Output the (x, y) coordinate of the center of the cell containing the given text.  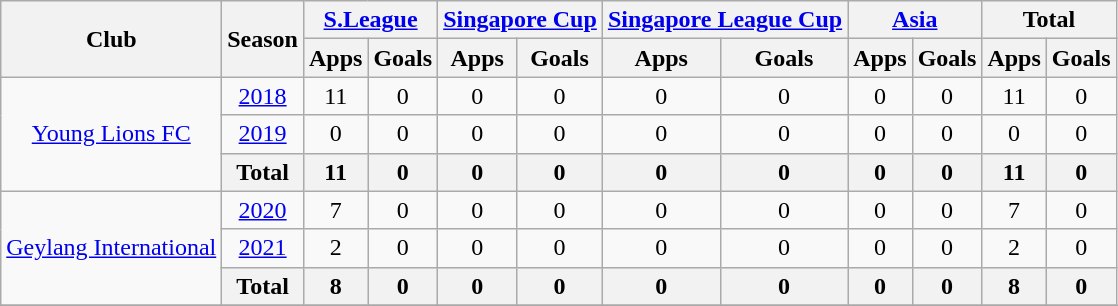
2020 (263, 210)
S.League (370, 20)
Club (112, 39)
Asia (915, 20)
Geylang International (112, 248)
2021 (263, 248)
Singapore Cup (520, 20)
Season (263, 39)
Singapore League Cup (724, 20)
2019 (263, 134)
2018 (263, 96)
Young Lions FC (112, 134)
